Return the [x, y] coordinate for the center point of the cell that contains the specified text.  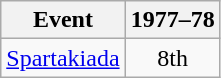
1977–78 [172, 20]
Event [63, 20]
Spartakiada [63, 58]
8th [172, 58]
